Return (X, Y) of the center of cell containing provided text 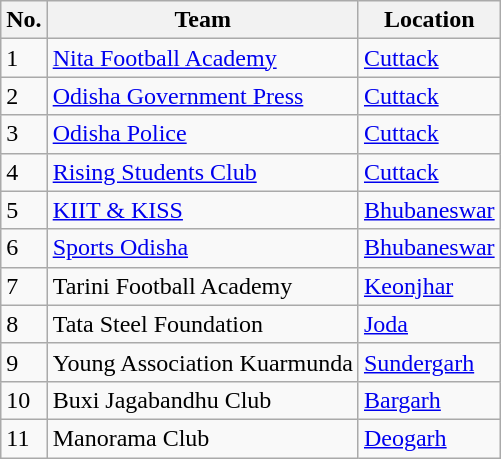
Joda (429, 324)
4 (24, 172)
Keonjhar (429, 286)
7 (24, 286)
Tarini Football Academy (202, 286)
10 (24, 400)
1 (24, 58)
Nita Football Academy (202, 58)
Rising Students Club (202, 172)
2 (24, 96)
Bargarh (429, 400)
Young Association Kuarmunda (202, 362)
6 (24, 248)
Team (202, 20)
5 (24, 210)
KIIT & KISS (202, 210)
Sundergarh (429, 362)
11 (24, 438)
Odisha Police (202, 134)
Deogarh (429, 438)
Buxi Jagabandhu Club (202, 400)
Odisha Government Press (202, 96)
Manorama Club (202, 438)
Tata Steel Foundation (202, 324)
Location (429, 20)
Sports Odisha (202, 248)
3 (24, 134)
9 (24, 362)
8 (24, 324)
No. (24, 20)
